For the text-containing cell, return its midpoint in (X, Y) coordinate format. 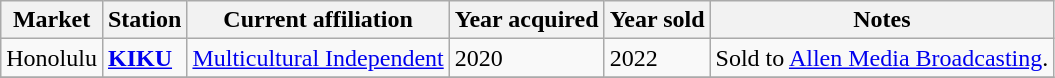
Honolulu (52, 58)
2020 (526, 58)
Current affiliation (318, 20)
Year sold (657, 20)
Notes (882, 20)
Market (52, 20)
Multicultural Independent (318, 58)
KIKU (144, 58)
Station (144, 20)
Sold to Allen Media Broadcasting. (882, 58)
Year acquired (526, 20)
2022 (657, 58)
